Scan for the cell matching the given text and deliver its [X, Y] coordinate at center. 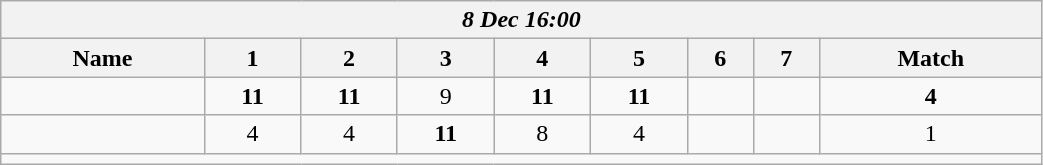
3 [446, 58]
7 [786, 58]
Match [930, 58]
8 Dec 16:00 [522, 20]
5 [640, 58]
2 [350, 58]
Name [102, 58]
9 [446, 96]
6 [720, 58]
8 [542, 134]
